Scan for the cell matching the given text and deliver its [X, Y] coordinate at center. 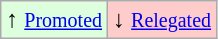
↑ Promoted [54, 20]
↓ Relegated [162, 20]
